Output the (X, Y) coordinate of the center of the cell containing the given text.  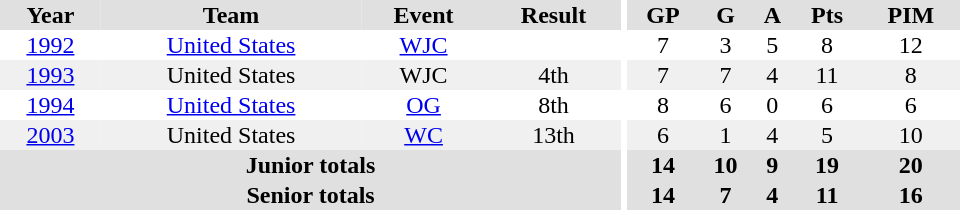
Team (231, 15)
1992 (50, 45)
12 (911, 45)
Pts (826, 15)
WC (424, 135)
1993 (50, 75)
Event (424, 15)
0 (772, 105)
19 (826, 165)
1994 (50, 105)
2003 (50, 135)
8th (554, 105)
GP (663, 15)
Result (554, 15)
1 (726, 135)
4th (554, 75)
9 (772, 165)
A (772, 15)
Senior totals (310, 195)
16 (911, 195)
Year (50, 15)
G (726, 15)
Junior totals (310, 165)
3 (726, 45)
20 (911, 165)
OG (424, 105)
13th (554, 135)
PIM (911, 15)
